Provide the [X, Y] coordinate of the cell's center where the given text is located.  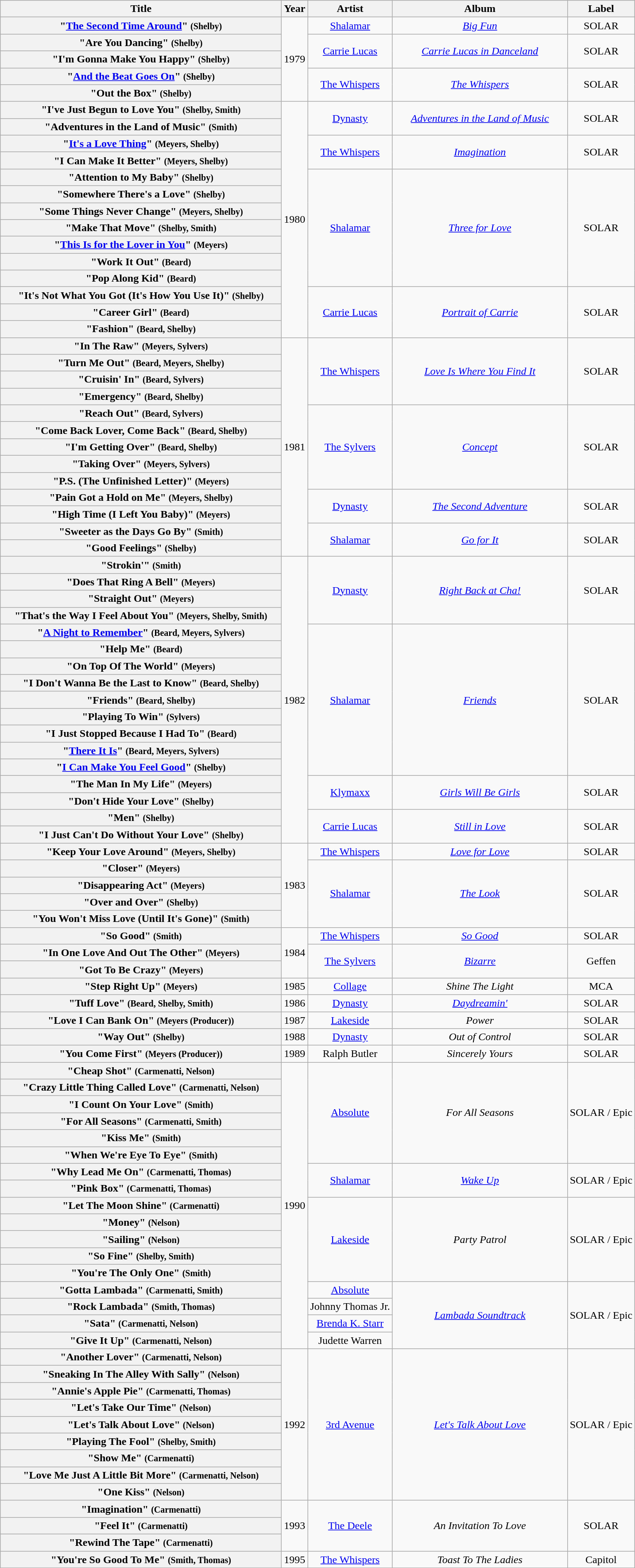
"I Don't Wanna Be the Last to Know" (Beard, Shelby) [141, 683]
"Love Me Just A Little Bit More" (Carmenatti, Nelson) [141, 1475]
1982 [295, 700]
"Feel It" (Carmenatti) [141, 1525]
"On Top Of The World" (Meyers) [141, 666]
Concept [480, 447]
Sincerely Yours [480, 1054]
"I Can Make You Feel Good" (Shelby) [141, 767]
"I'm Getting Over" (Beard, Shelby) [141, 447]
"Emergency" (Beard, Shelby) [141, 396]
1983 [295, 885]
"Work It Out" (Beard) [141, 262]
The Look [480, 894]
"Pink Box" (Carmenatti, Thomas) [141, 1189]
"When We're Eye To Eye" (Smith) [141, 1155]
Go for It [480, 540]
"That's the Way I Feel About You" (Meyers, Shelby, Smith) [141, 616]
For All Seasons [480, 1113]
So Good [480, 936]
"Over and Over" (Shelby) [141, 902]
"In One Love And Out The Other" (Meyers) [141, 952]
"Are You Dancing" (Shelby) [141, 43]
1990 [295, 1205]
"Imagination" (Carmenatti) [141, 1509]
"Turn Me Out" (Beard, Meyers, Shelby) [141, 363]
"Good Feelings" (Shelby) [141, 548]
1992 [295, 1425]
"This Is for the Lover in You" (Meyers) [141, 245]
Geffen [601, 961]
"Annie's Apple Pie" (Carmenatti, Thomas) [141, 1391]
"Give It Up" (Carmenatti, Nelson) [141, 1340]
1985 [295, 986]
"P.S. (The Unfinished Letter)" (Meyers) [141, 480]
"The Man In My Life" (Meyers) [141, 784]
Big Fun [480, 26]
"Fashion" (Beard, Shelby) [141, 329]
Portrait of Carrie [480, 312]
"Closer" (Meyers) [141, 868]
Love for Love [480, 852]
Artist [350, 9]
"A Night to Remember" (Beard, Meyers, Sylvers) [141, 632]
"Sailing" (Nelson) [141, 1239]
"Rock Lambada" (Smith, Thomas) [141, 1307]
1984 [295, 952]
"Gotta Lambada" (Carmenatti, Smith) [141, 1290]
"You Won't Miss Love (Until It's Gone)" (Smith) [141, 919]
Brenda K. Starr [350, 1324]
Right Back at Cha! [480, 590]
"Another Lover" (Carmenatti, Nelson) [141, 1357]
"You're So Good To Me" (Smith, Thomas) [141, 1559]
"The Second Time Around" (Shelby) [141, 26]
"Got To Be Crazy" (Meyers) [141, 969]
"Sneaking In The Alley With Sally" (Nelson) [141, 1374]
Imagination [480, 152]
"Some Things Never Change" (Meyers, Shelby) [141, 211]
"Way Out" (Shelby) [141, 1037]
Lambada Soundtrack [480, 1315]
Three for Love [480, 228]
"For All Seasons" (Carmenatti, Smith) [141, 1121]
1981 [295, 447]
Album [480, 9]
"Tuff Love" (Beard, Shelby, Smith) [141, 1003]
"Come Back Lover, Come Back" (Beard, Shelby) [141, 430]
"Out the Box" (Shelby) [141, 93]
Carrie Lucas in Danceland [480, 51]
"Cheap Shot" (Carmenatti, Nelson) [141, 1071]
An Invitation To Love [480, 1525]
"Sata" (Carmenatti, Nelson) [141, 1324]
"Don't Hide Your Love" (Shelby) [141, 801]
"Kiss Me" (Smith) [141, 1138]
The Second Adventure [480, 506]
Klymaxx [350, 793]
"You Come First" (Meyers (Producer)) [141, 1054]
"Straight Out" (Meyers) [141, 599]
1987 [295, 1020]
Friends [480, 700]
Bizarre [480, 961]
"One Kiss" (Nelson) [141, 1492]
"Let's Talk About Love" (Nelson) [141, 1425]
"Let The Moon Shine" (Carmenatti) [141, 1205]
"There It Is" (Beard, Meyers, Sylvers) [141, 751]
1988 [295, 1037]
"It's a Love Thing" (Meyers, Shelby) [141, 143]
"Reach Out" (Beard, Sylvers) [141, 413]
Out of Control [480, 1037]
Title [141, 9]
Still in Love [480, 826]
"I Just Stopped Because I Had To" (Beard) [141, 733]
"Men" (Shelby) [141, 818]
"Why Lead Me On" (Carmenatti, Thomas) [141, 1172]
"Taking Over" (Meyers, Sylvers) [141, 464]
Love Is Where You Find It [480, 371]
"Money" (Nelson) [141, 1222]
"In The Raw" (Meyers, Sylvers) [141, 346]
Label [601, 9]
Capitol [601, 1559]
Wake Up [480, 1180]
Judette Warren [350, 1340]
"You're The Only One" (Smith) [141, 1273]
"Sweeter as the Days Go By" (Smith) [141, 531]
1979 [295, 59]
3rd Avenue [350, 1425]
Daydreamin' [480, 1003]
"Somewhere There's a Love" (Shelby) [141, 194]
"It's Not What You Got (It's How You Use It)" (Shelby) [141, 295]
"So Good" (Smith) [141, 936]
1980 [295, 220]
1986 [295, 1003]
"Cruisin' In" (Beard, Sylvers) [141, 379]
"Disappearing Act" (Meyers) [141, 885]
"Make That Move" (Shelby, Smith) [141, 228]
"And the Beat Goes On" (Shelby) [141, 76]
"So Fine" (Shelby, Smith) [141, 1256]
Ralph Butler [350, 1054]
"Show Me" (Carmenatti) [141, 1458]
"Friends" (Beard, Shelby) [141, 700]
"I Can Make It Better" (Meyers, Shelby) [141, 160]
Adventures in the Land of Music [480, 118]
"Crazy Little Thing Called Love" (Carmenatti, Nelson) [141, 1088]
"Attention to My Baby" (Shelby) [141, 177]
"Pop Along Kid" (Beard) [141, 279]
MCA [601, 986]
Shine The Light [480, 986]
"Love I Can Bank On" (Meyers (Producer)) [141, 1020]
"Let's Take Our Time" (Nelson) [141, 1408]
1995 [295, 1559]
"I Just Can't Do Without Your Love" (Shelby) [141, 835]
Party Patrol [480, 1239]
"Rewind The Tape" (Carmenatti) [141, 1542]
"Step Right Up" (Meyers) [141, 986]
Johnny Thomas Jr. [350, 1307]
1989 [295, 1054]
"Pain Got a Hold on Me" (Meyers, Shelby) [141, 498]
The Deele [350, 1525]
"Strokin'" (Smith) [141, 565]
Year [295, 9]
"Help Me" (Beard) [141, 649]
Power [480, 1020]
1993 [295, 1525]
"High Time (I Left You Baby)" (Meyers) [141, 515]
Collage [350, 986]
"Career Girl" (Beard) [141, 312]
Girls Will Be Girls [480, 793]
Toast To The Ladies [480, 1559]
"I'm Gonna Make You Happy" (Shelby) [141, 59]
"Playing To Win" (Sylvers) [141, 716]
Let's Talk About Love [480, 1425]
"I've Just Begun to Love You" (Shelby, Smith) [141, 110]
"Does That Ring A Bell" (Meyers) [141, 582]
"I Count On Your Love" (Smith) [141, 1104]
"Adventures in the Land of Music" (Smith) [141, 127]
"Playing The Fool" (Shelby, Smith) [141, 1441]
"Keep Your Love Around" (Meyers, Shelby) [141, 852]
